Scan for the cell matching the given text and deliver its (X, Y) coordinate at center. 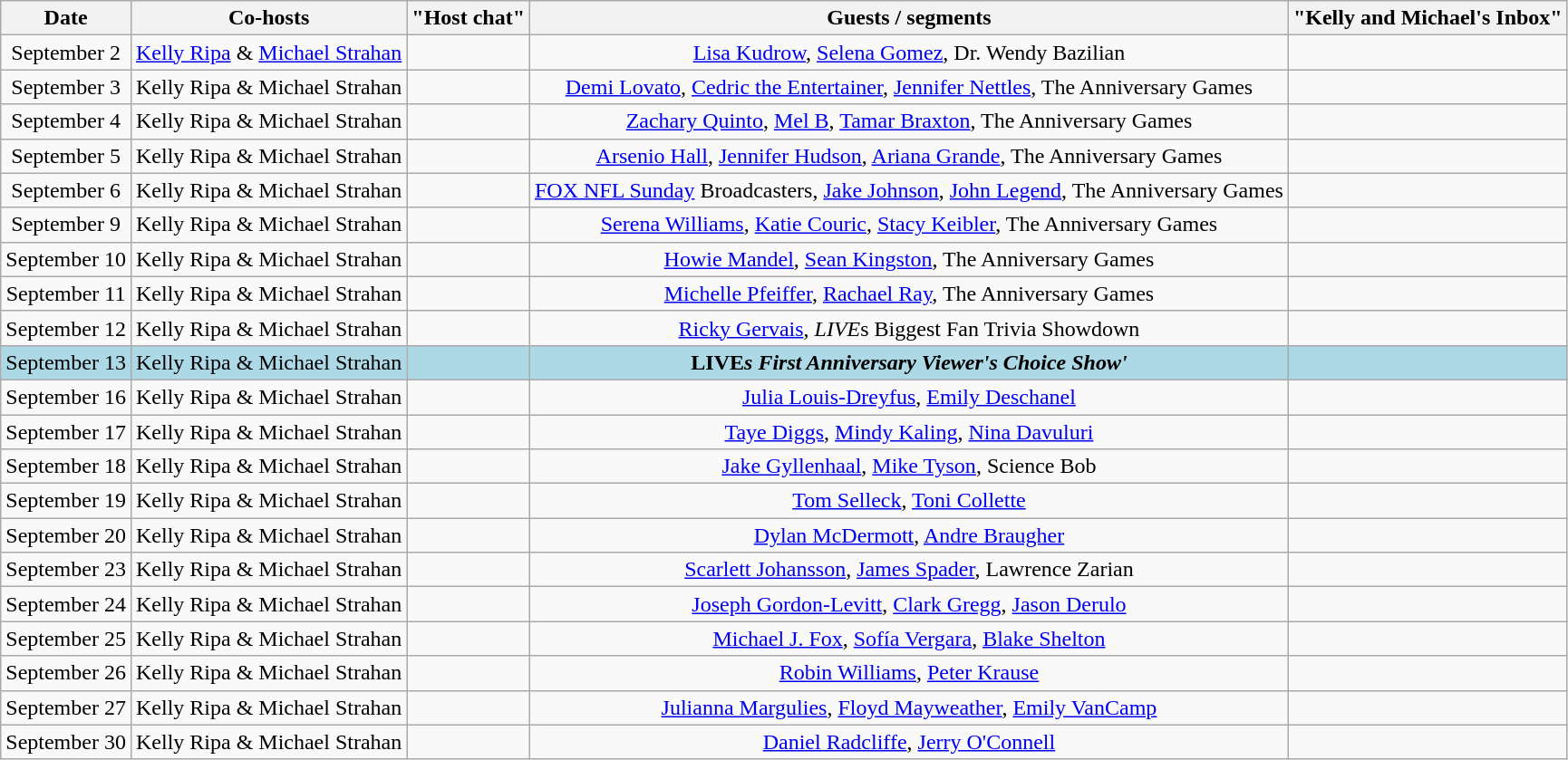
September 30 (66, 742)
Arsenio Hall, Jennifer Hudson, Ariana Grande, The Anniversary Games (908, 156)
"Kelly and Michael's Inbox" (1428, 18)
September 2 (66, 53)
September 24 (66, 604)
Dylan McDermott, Andre Braugher (908, 535)
Serena Williams, Katie Couric, Stacy Keibler, The Anniversary Games (908, 225)
September 27 (66, 707)
September 5 (66, 156)
FOX NFL Sunday Broadcasters, Jake Johnson, John Legend, The Anniversary Games (908, 190)
Ricky Gervais, LIVEs Biggest Fan Trivia Showdown (908, 328)
Guests / segments (908, 18)
Julia Louis-Dreyfus, Emily Deschanel (908, 397)
Lisa Kudrow, Selena Gomez, Dr. Wendy Bazilian (908, 53)
September 18 (66, 467)
Co-hosts (268, 18)
September 10 (66, 259)
Taye Diggs, Mindy Kaling, Nina Davuluri (908, 432)
Michael J. Fox, Sofía Vergara, Blake Shelton (908, 639)
September 6 (66, 190)
September 3 (66, 87)
September 20 (66, 535)
Zachary Quinto, Mel B, Tamar Braxton, The Anniversary Games (908, 121)
Jake Gyllenhaal, Mike Tyson, Science Bob (908, 467)
Michelle Pfeiffer, Rachael Ray, The Anniversary Games (908, 293)
Daniel Radcliffe, Jerry O'Connell (908, 742)
September 11 (66, 293)
Joseph Gordon-Levitt, Clark Gregg, Jason Derulo (908, 604)
Date (66, 18)
September 25 (66, 639)
Julianna Margulies, Floyd Mayweather, Emily VanCamp (908, 707)
Tom Selleck, Toni Collette (908, 501)
September 12 (66, 328)
September 16 (66, 397)
"Host chat" (469, 18)
September 26 (66, 673)
Demi Lovato, Cedric the Entertainer, Jennifer Nettles, The Anniversary Games (908, 87)
September 13 (66, 362)
September 19 (66, 501)
Robin Williams, Peter Krause (908, 673)
September 23 (66, 570)
September 9 (66, 225)
LIVEs First Anniversary Viewer's Choice Show' (908, 362)
Howie Mandel, Sean Kingston, The Anniversary Games (908, 259)
September 4 (66, 121)
September 17 (66, 432)
Scarlett Johansson, James Spader, Lawrence Zarian (908, 570)
